Determine the [X, Y] coordinate at the center of the cell enclosing the given text.  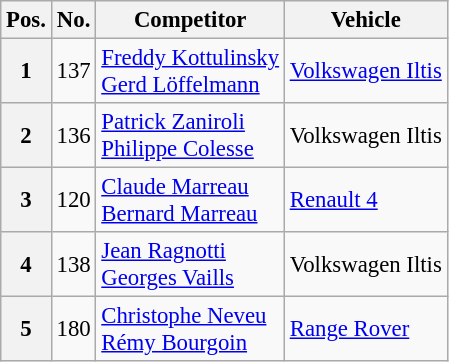
Christophe Neveu Rémy Bourgoin [190, 330]
Range Rover [366, 330]
Renault 4 [366, 200]
2 [26, 136]
138 [74, 264]
3 [26, 200]
Vehicle [366, 20]
Freddy Kottulinsky Gerd Löffelmann [190, 72]
120 [74, 200]
136 [74, 136]
Competitor [190, 20]
180 [74, 330]
Claude Marreau Bernard Marreau [190, 200]
5 [26, 330]
Jean Ragnotti Georges Vaills [190, 264]
137 [74, 72]
4 [26, 264]
Pos. [26, 20]
Patrick Zaniroli Philippe Colesse [190, 136]
1 [26, 72]
No. [74, 20]
